Pinpoint the cell where the given text exists, returning its [X, Y] midpoint coordinate. 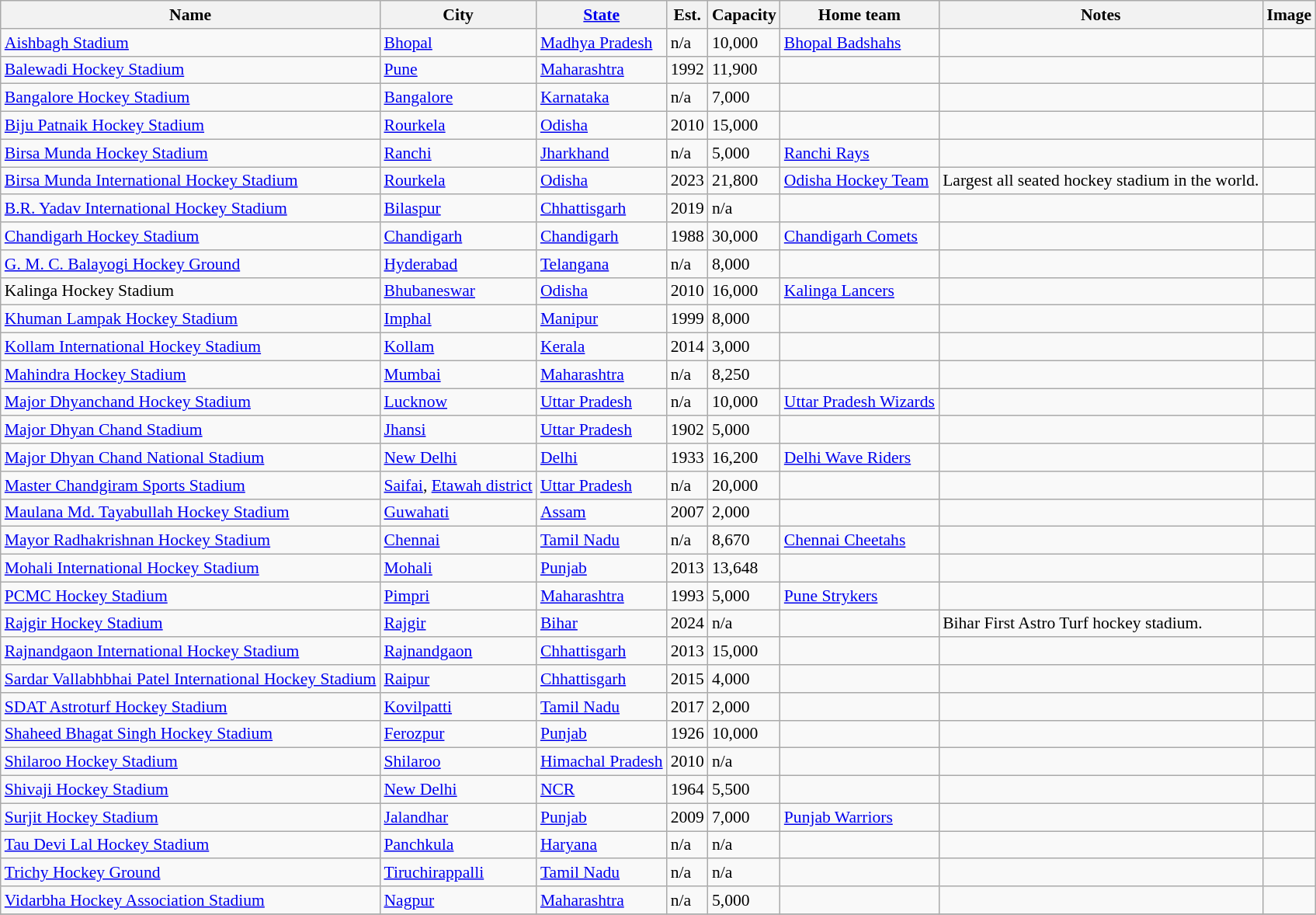
Assam [602, 513]
Haryana [602, 845]
Pune Strykers [859, 596]
Kalinga Lancers [859, 291]
8,670 [744, 541]
Chennai Cheetahs [859, 541]
Kollam International Hockey Stadium [191, 347]
Mahindra Hockey Stadium [191, 374]
2023 [688, 181]
Bangalore Hockey Stadium [191, 98]
5,500 [744, 790]
Master Chandgiram Sports Stadium [191, 485]
Shilaroo [458, 762]
Karnataka [602, 98]
Manipur [602, 319]
11,900 [744, 70]
Major Dhyan Chand National Stadium [191, 457]
1926 [688, 734]
Balewadi Hockey Stadium [191, 70]
Hyderabad [458, 264]
Himachal Pradesh [602, 762]
Panchkula [458, 845]
City [458, 15]
Ranchi Rays [859, 153]
Bangalore [458, 98]
Kovilpatti [458, 707]
Shilaroo Hockey Stadium [191, 762]
21,800 [744, 181]
Rajgir [458, 624]
1988 [688, 236]
Telangana [602, 264]
30,000 [744, 236]
Guwahati [458, 513]
Notes [1101, 15]
Birsa Munda Hockey Stadium [191, 153]
Rajnandgaon [458, 652]
2014 [688, 347]
2017 [688, 707]
Odisha Hockey Team [859, 181]
1902 [688, 430]
Capacity [744, 15]
20,000 [744, 485]
Bihar First Astro Turf hockey stadium. [1101, 624]
16,000 [744, 291]
Mohali International Hockey Stadium [191, 569]
Shaheed Bhagat Singh Hockey Stadium [191, 734]
Home team [859, 15]
State [602, 15]
Mumbai [458, 374]
Sardar Vallabhbhai Patel International Hockey Stadium [191, 679]
Surjit Hockey Stadium [191, 817]
Delhi Wave Riders [859, 457]
Jharkhand [602, 153]
Nagpur [458, 900]
Pimpri [458, 596]
Trichy Hockey Ground [191, 873]
Tiruchirappalli [458, 873]
Khuman Lampak Hockey Stadium [191, 319]
1933 [688, 457]
Ranchi [458, 153]
Raipur [458, 679]
2015 [688, 679]
Tau Devi Lal Hockey Stadium [191, 845]
Chennai [458, 541]
2024 [688, 624]
Kollam [458, 347]
Kalinga Hockey Stadium [191, 291]
Major Dhyan Chand Stadium [191, 430]
Pune [458, 70]
Delhi [602, 457]
Saifai, Etawah district [458, 485]
Punjab Warriors [859, 817]
Birsa Munda International Hockey Stadium [191, 181]
Bilaspur [458, 209]
Biju Patnaik Hockey Stadium [191, 126]
16,200 [744, 457]
1993 [688, 596]
SDAT Astroturf Hockey Stadium [191, 707]
1999 [688, 319]
Madhya Pradesh [602, 43]
Vidarbha Hockey Association Stadium [191, 900]
8,250 [744, 374]
13,648 [744, 569]
2007 [688, 513]
Mohali [458, 569]
Bhopal Badshahs [859, 43]
NCR [602, 790]
3,000 [744, 347]
Largest all seated hockey stadium in the world. [1101, 181]
4,000 [744, 679]
Image [1289, 15]
PCMC Hockey Stadium [191, 596]
Imphal [458, 319]
1964 [688, 790]
Rajnandgaon International Hockey Stadium [191, 652]
2019 [688, 209]
G. M. C. Balayogi Hockey Ground [191, 264]
Aishbagh Stadium [191, 43]
Ferozpur [458, 734]
Est. [688, 15]
Bhubaneswar [458, 291]
Bihar [602, 624]
Bhopal [458, 43]
1992 [688, 70]
Mayor Radhakrishnan Hockey Stadium [191, 541]
Jhansi [458, 430]
Chandigarh Comets [859, 236]
Rajgir Hockey Stadium [191, 624]
Kerala [602, 347]
Jalandhar [458, 817]
Maulana Md. Tayabullah Hockey Stadium [191, 513]
Name [191, 15]
Major Dhyanchand Hockey Stadium [191, 402]
2009 [688, 817]
B.R. Yadav International Hockey Stadium [191, 209]
Uttar Pradesh Wizards [859, 402]
Shivaji Hockey Stadium [191, 790]
Chandigarh Hockey Stadium [191, 236]
Lucknow [458, 402]
